Return the [X, Y] coordinate for the center point of the cell that contains the specified text.  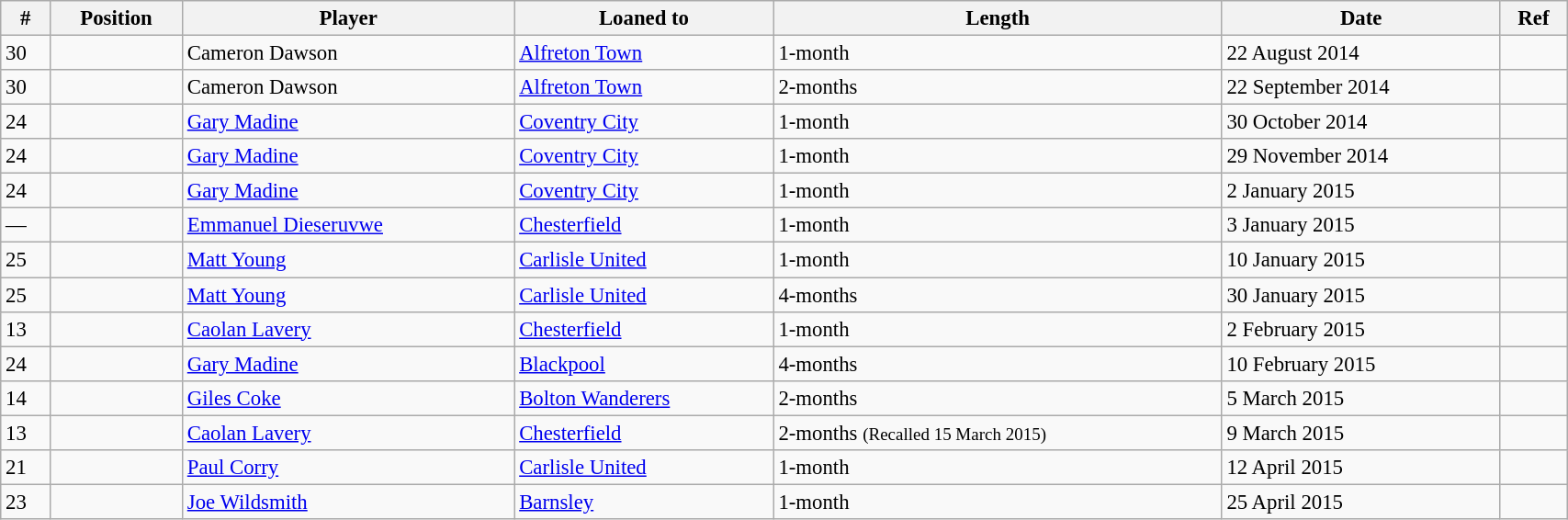
2 January 2015 [1361, 191]
Blackpool [644, 364]
10 January 2015 [1361, 260]
— [26, 225]
2-months (Recalled 15 March 2015) [998, 433]
25 April 2015 [1361, 502]
12 April 2015 [1361, 468]
5 March 2015 [1361, 398]
Date [1361, 18]
# [26, 18]
14 [26, 398]
Loaned to [644, 18]
29 November 2014 [1361, 156]
Length [998, 18]
3 January 2015 [1361, 225]
10 February 2015 [1361, 364]
22 September 2014 [1361, 87]
Barnsley [644, 502]
Ref [1533, 18]
22 August 2014 [1361, 53]
2 February 2015 [1361, 329]
Bolton Wanderers [644, 398]
21 [26, 468]
30 January 2015 [1361, 295]
Player [347, 18]
9 March 2015 [1361, 433]
30 October 2014 [1361, 122]
Paul Corry [347, 468]
Position [117, 18]
Joe Wildsmith [347, 502]
Emmanuel Dieseruvwe [347, 225]
Giles Coke [347, 398]
23 [26, 502]
